From the cell containing the given text, extract its center point as [x, y] coordinate. 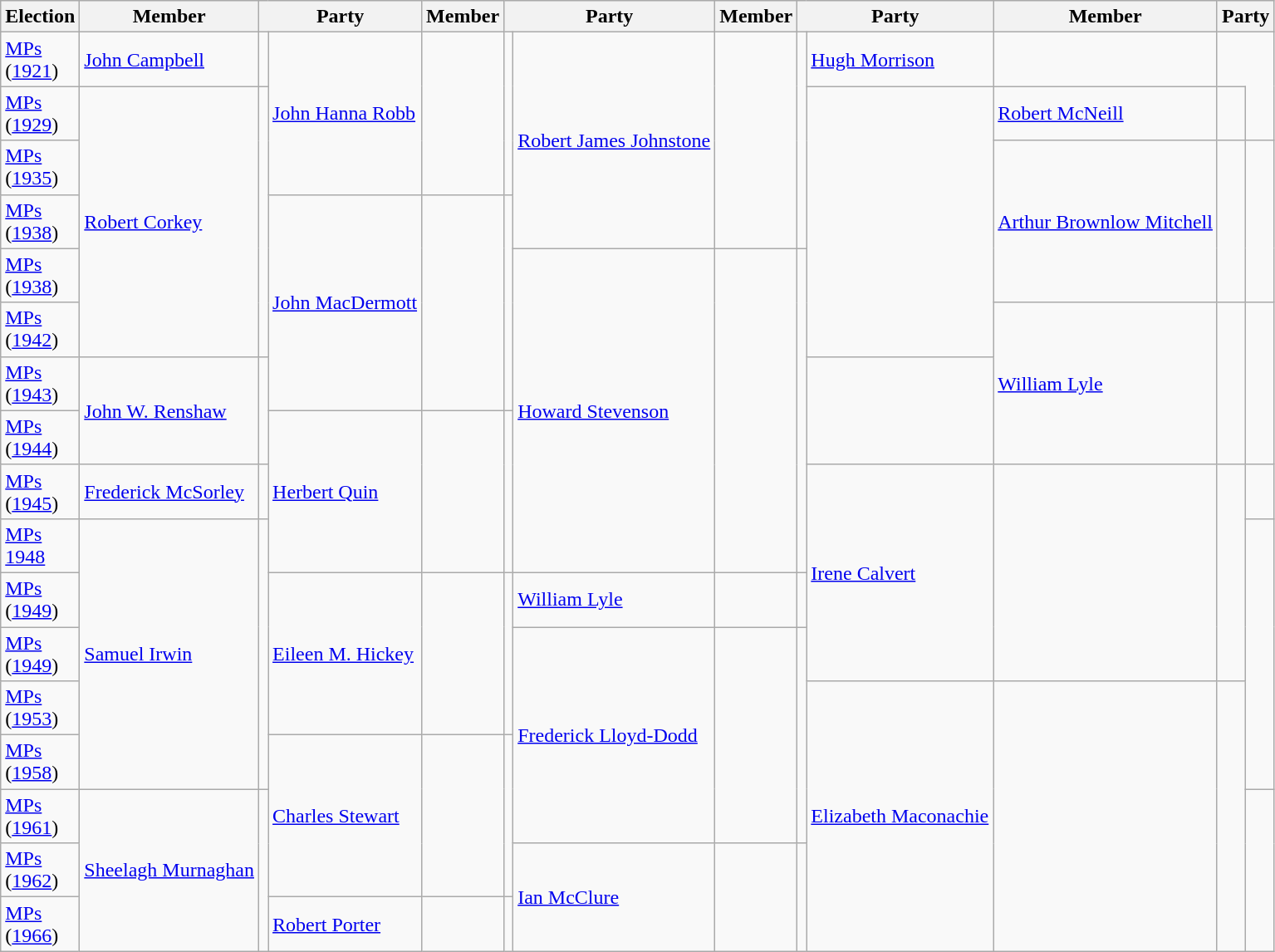
Election [40, 17]
Robert Porter [346, 924]
Hugh Morrison [900, 60]
Howard Stevenson [615, 410]
MPs(1943) [40, 384]
Frederick Lloyd-Dodd [615, 734]
Charles Stewart [346, 816]
John Campbell [169, 60]
MPs (1962) [40, 871]
MPs (1921) [40, 60]
Samuel Irwin [169, 653]
Robert McNeill [1106, 113]
MPs (1938) [40, 221]
MPs(1961) [40, 816]
MPs (1929) [40, 113]
Irene Calvert [900, 572]
Elizabeth Maconachie [900, 816]
Arthur Brownlow Mitchell [1106, 221]
Robert James Johnstone [615, 140]
Robert Corkey [169, 221]
MPs(1949) [40, 653]
Eileen M. Hickey [346, 653]
MPs(1942) [40, 329]
MPs (1953) [40, 708]
MPs1948 [40, 545]
MPs(1944) [40, 437]
MPs(1938) [40, 276]
Sheelagh Murnaghan [169, 871]
MPs (1935) [40, 168]
Herbert Quin [346, 492]
John Hanna Robb [346, 113]
John W. Renshaw [169, 410]
Frederick McSorley [169, 492]
MPs (1945) [40, 492]
MPs (1949) [40, 600]
John MacDermott [346, 302]
MPs (1966) [40, 924]
MPs (1958) [40, 763]
Ian McClure [615, 897]
